For the text-containing cell, return its midpoint in (X, Y) coordinate format. 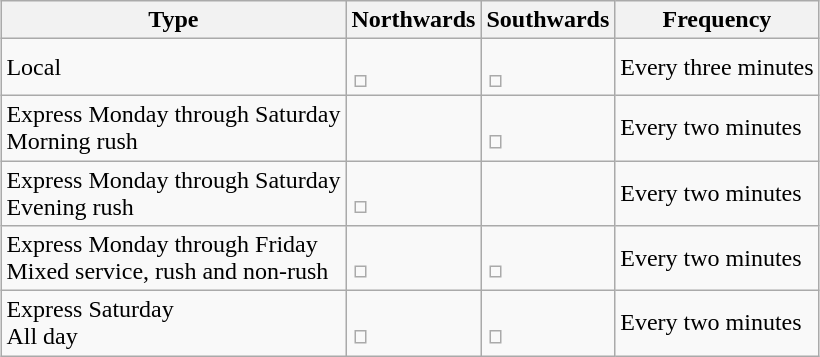
Southwards (548, 20)
Northwards (414, 20)
Type (174, 20)
Local (174, 68)
Express SaturdayAll day (174, 324)
Frequency (717, 20)
Express Monday through FridayMixed service, rush and non-rush (174, 258)
Express Monday through SaturdayMorning rush (174, 128)
Every three minutes (717, 68)
Express Monday through SaturdayEvening rush (174, 192)
